Pinpoint the cell where the given text exists, returning its (x, y) midpoint coordinate. 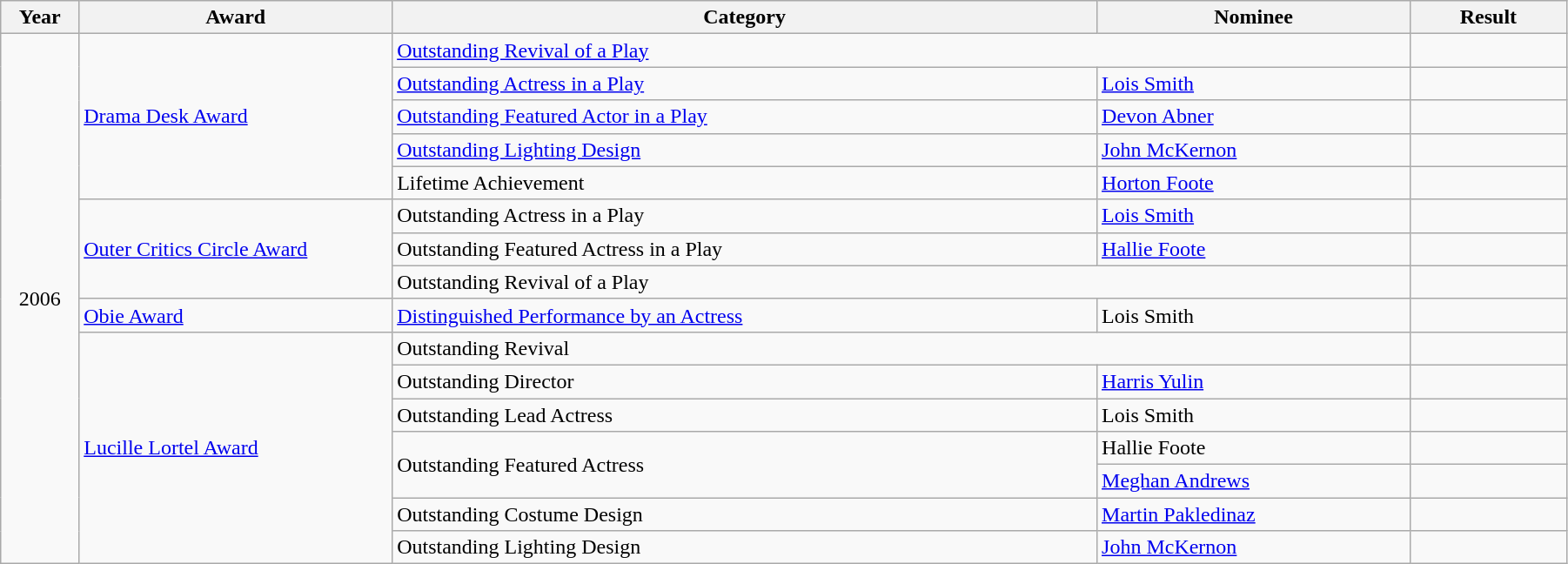
Category (745, 17)
Meghan Andrews (1254, 481)
Outstanding Featured Actress (745, 465)
Award (236, 17)
Distinguished Performance by an Actress (745, 315)
Outer Critics Circle Award (236, 249)
Lifetime Achievement (745, 183)
Nominee (1254, 17)
Year (40, 17)
Harris Yulin (1254, 381)
Outstanding Featured Actor in a Play (745, 117)
Martin Pakledinaz (1254, 514)
Lucille Lortel Award (236, 447)
Drama Desk Award (236, 117)
Outstanding Director (745, 381)
Outstanding Featured Actress in a Play (745, 249)
Obie Award (236, 315)
Outstanding Costume Design (745, 514)
2006 (40, 299)
Devon Abner (1254, 117)
Result (1488, 17)
Outstanding Revival (901, 348)
Horton Foote (1254, 183)
Outstanding Lead Actress (745, 415)
